Return the [X, Y] coordinate for the center point of the cell that contains the specified text.  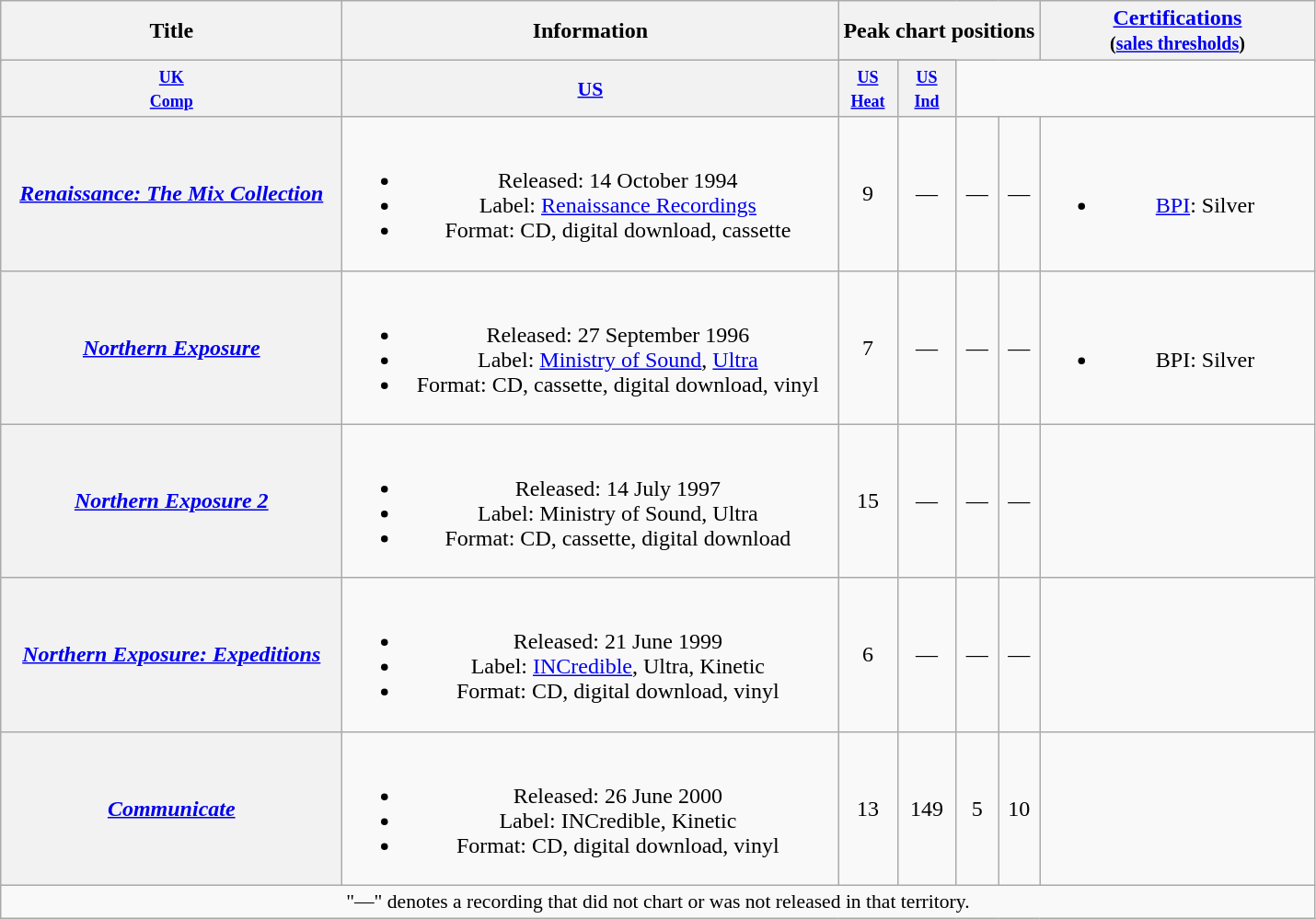
Released: 26 June 2000Label: INCredible, KineticFormat: CD, digital download, vinyl [591, 808]
Peak chart positions [939, 31]
7 [868, 348]
Released: 27 September 1996Label: Ministry of Sound, UltraFormat: CD, cassette, digital download, vinyl [591, 348]
Released: 21 June 1999Label: INCredible, Ultra, KineticFormat: CD, digital download, vinyl [591, 655]
Information [591, 31]
US [591, 88]
5 [977, 808]
Released: 14 October 1994Label: Renaissance RecordingsFormat: CD, digital download, cassette [591, 193]
Northern Exposure: Expeditions [171, 655]
9 [868, 193]
Certifications(sales thresholds) [1178, 31]
Northern Exposure [171, 348]
15 [868, 500]
"—" denotes a recording that did not chart or was not released in that territory. [658, 902]
Communicate [171, 808]
149 [927, 808]
10 [1020, 808]
Released: 14 July 1997Label: Ministry of Sound, UltraFormat: CD, cassette, digital download [591, 500]
Renaissance: The Mix Collection [171, 193]
Title [171, 31]
Northern Exposure 2 [171, 500]
USInd [927, 88]
UKComp [171, 88]
USHeat [868, 88]
6 [868, 655]
13 [868, 808]
